Capture the cell that displays the provided text and extract its (x, y) central coordinate. 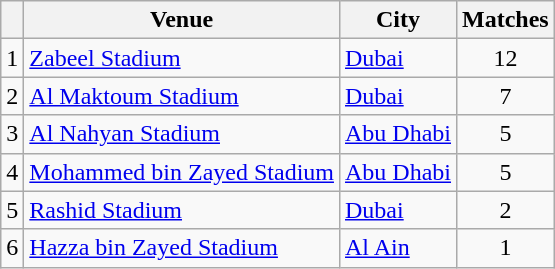
Rashid Stadium (182, 210)
12 (506, 58)
Zabeel Stadium (182, 58)
Hazza bin Zayed Stadium (182, 248)
Al Nahyan Stadium (182, 134)
Matches (506, 20)
3 (12, 134)
Al Ain (398, 248)
6 (12, 248)
4 (12, 172)
7 (506, 96)
City (398, 20)
Al Maktoum Stadium (182, 96)
Venue (182, 20)
Mohammed bin Zayed Stadium (182, 172)
